Extract the (x, y) coordinate from the center of the cell holding the provided text.  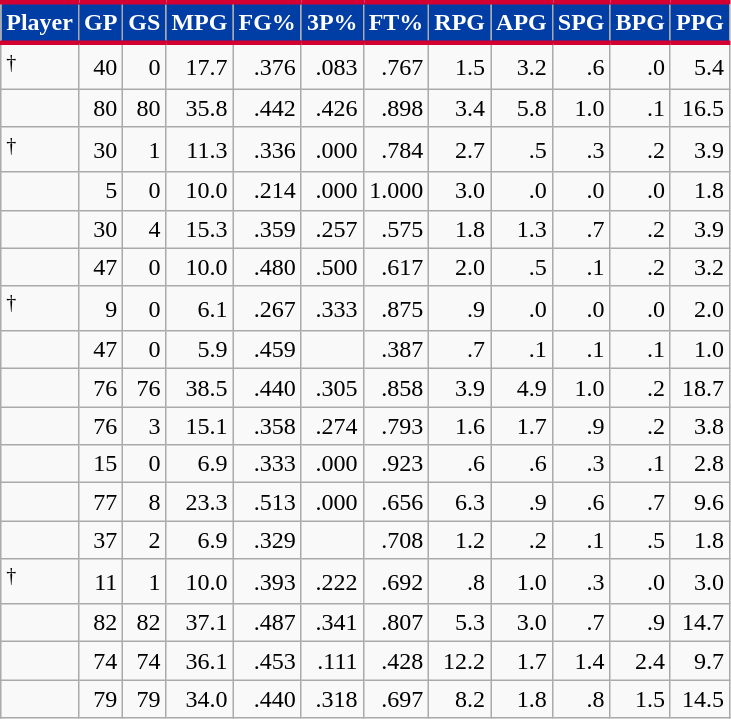
2 (144, 540)
6.1 (200, 308)
FT% (396, 22)
.111 (332, 661)
36.1 (200, 661)
.487 (267, 623)
23.3 (200, 502)
.376 (267, 66)
3 (144, 426)
15.1 (200, 426)
2.8 (700, 464)
5.4 (700, 66)
3P% (332, 22)
8 (144, 502)
38.5 (200, 388)
PPG (700, 22)
.656 (396, 502)
4.9 (522, 388)
18.7 (700, 388)
5.9 (200, 350)
.617 (396, 267)
.697 (396, 699)
.513 (267, 502)
.214 (267, 191)
.442 (267, 108)
.257 (332, 229)
.459 (267, 350)
.480 (267, 267)
37.1 (200, 623)
37 (100, 540)
.784 (396, 150)
.305 (332, 388)
14.7 (700, 623)
FG% (267, 22)
77 (100, 502)
.341 (332, 623)
MPG (200, 22)
Player (40, 22)
.318 (332, 699)
RPG (460, 22)
.793 (396, 426)
14.5 (700, 699)
.222 (332, 582)
.923 (396, 464)
16.5 (700, 108)
APG (522, 22)
.083 (332, 66)
BPG (640, 22)
.336 (267, 150)
GS (144, 22)
.359 (267, 229)
17.7 (200, 66)
9.7 (700, 661)
4 (144, 229)
1.6 (460, 426)
2.4 (640, 661)
1.000 (396, 191)
40 (100, 66)
1.2 (460, 540)
9.6 (700, 502)
34.0 (200, 699)
GP (100, 22)
.387 (396, 350)
.500 (332, 267)
1.4 (581, 661)
5 (100, 191)
.329 (267, 540)
.692 (396, 582)
11.3 (200, 150)
5.3 (460, 623)
.428 (396, 661)
.267 (267, 308)
.807 (396, 623)
.898 (396, 108)
9 (100, 308)
8.2 (460, 699)
1.3 (522, 229)
.453 (267, 661)
3.8 (700, 426)
15 (100, 464)
.858 (396, 388)
12.2 (460, 661)
3.4 (460, 108)
.575 (396, 229)
.875 (396, 308)
6.3 (460, 502)
.708 (396, 540)
35.8 (200, 108)
.274 (332, 426)
.426 (332, 108)
.393 (267, 582)
SPG (581, 22)
5.8 (522, 108)
.767 (396, 66)
11 (100, 582)
.358 (267, 426)
2.7 (460, 150)
15.3 (200, 229)
